Identify which cell holds the provided text, then report its [X, Y] central coordinate. 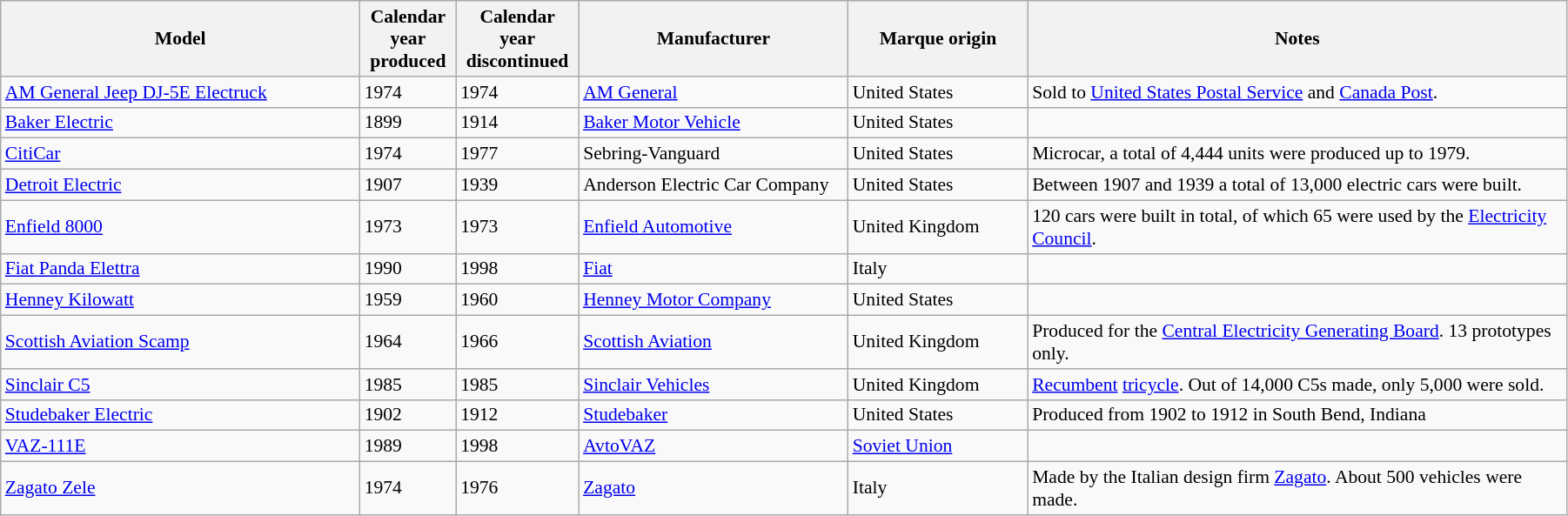
Sinclair C5 [181, 385]
Baker Motor Vehicle [714, 123]
Made by the Italian design firm Zagato. About 500 vehicles were made. [1297, 489]
Enfield 8000 [181, 226]
Manufacturer [714, 38]
Zagato Zele [181, 489]
Calendar year discontinued [517, 38]
Anderson Electric Car Company [714, 185]
1907 [409, 185]
Notes [1297, 38]
VAZ-111E [181, 446]
1964 [409, 343]
Henney Motor Company [714, 300]
1902 [409, 415]
1976 [517, 489]
Microcar, a total of 4,444 units were produced up to 1979. [1297, 154]
Fiat Panda Elettra [181, 269]
Sinclair Vehicles [714, 385]
1966 [517, 343]
Sold to United States Postal Service and Canada Post. [1297, 92]
Zagato [714, 489]
Recumbent tricycle. Out of 14,000 C5s made, only 5,000 were sold. [1297, 385]
1990 [409, 269]
1912 [517, 415]
Studebaker Electric [181, 415]
1899 [409, 123]
Scottish Aviation [714, 343]
Enfield Automotive [714, 226]
Baker Electric [181, 123]
Fiat [714, 269]
1989 [409, 446]
1914 [517, 123]
1939 [517, 185]
Studebaker [714, 415]
Produced for the Central Electricity Generating Board. 13 prototypes only. [1297, 343]
1977 [517, 154]
Produced from 1902 to 1912 in South Bend, Indiana [1297, 415]
1959 [409, 300]
Between 1907 and 1939 a total of 13,000 electric cars were built. [1297, 185]
Marque origin [938, 38]
AvtoVAZ [714, 446]
Detroit Electric [181, 185]
AM General [714, 92]
AM General Jeep DJ-5E Electruck [181, 92]
Scottish Aviation Scamp [181, 343]
Model [181, 38]
Henney Kilowatt [181, 300]
Soviet Union [938, 446]
120 cars were built in total, of which 65 were used by the Electricity Council. [1297, 226]
1960 [517, 300]
Sebring-Vanguard [714, 154]
CitiCar [181, 154]
Calendar year produced [409, 38]
